Search for the cell housing the specified text and yield its (X, Y) center coordinate. 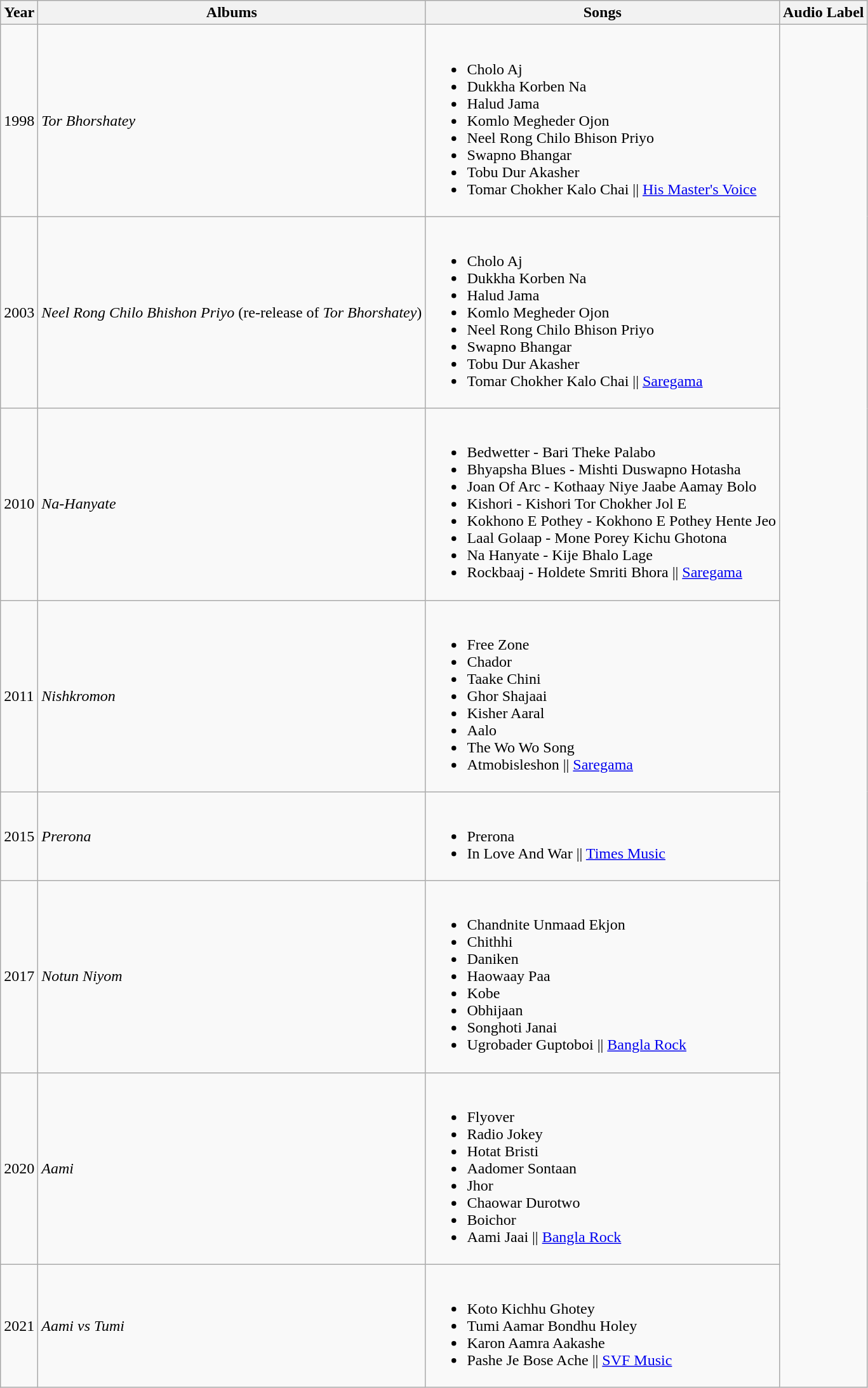
2003 (19, 312)
2010 (19, 504)
Neel Rong Chilo Bhishon Priyo (re-release of Tor Bhorshatey) (232, 312)
Cholo AjDukkha Korben NaHalud JamaKomlo Megheder OjonNeel Rong Chilo Bhison PriyoSwapno BhangarTobu Dur AkasherTomar Chokher Kalo Chai || Saregama (603, 312)
Notun Niyom (232, 977)
Aami vs Tumi (232, 1326)
Nishkromon (232, 696)
2021 (19, 1326)
2020 (19, 1168)
Chandnite Unmaad EkjonChithhiDanikenHaowaay PaaKobeObhijaanSonghoti JanaiUgrobader Guptoboi || Bangla Rock (603, 977)
2015 (19, 836)
PreronaIn Love And War || Times Music (603, 836)
Na-Hanyate (232, 504)
Albums (232, 13)
Audio Label (824, 13)
Prerona (232, 836)
FlyoverRadio JokeyHotat BristiAadomer SontaanJhorChaowar DurotwoBoichorAami Jaai || Bangla Rock (603, 1168)
Tor Bhorshatey (232, 121)
2017 (19, 977)
Free ZoneChadorTaake ChiniGhor ShajaaiKisher AaralAaloThe Wo Wo SongAtmobisleshon || Saregama (603, 696)
Year (19, 13)
2011 (19, 696)
1998 (19, 121)
Songs (603, 13)
Koto Kichhu GhoteyTumi Aamar Bondhu HoleyKaron Aamra AakashePashe Je Bose Ache || SVF Music (603, 1326)
Aami (232, 1168)
